Return (X, Y) of the center of cell containing provided text 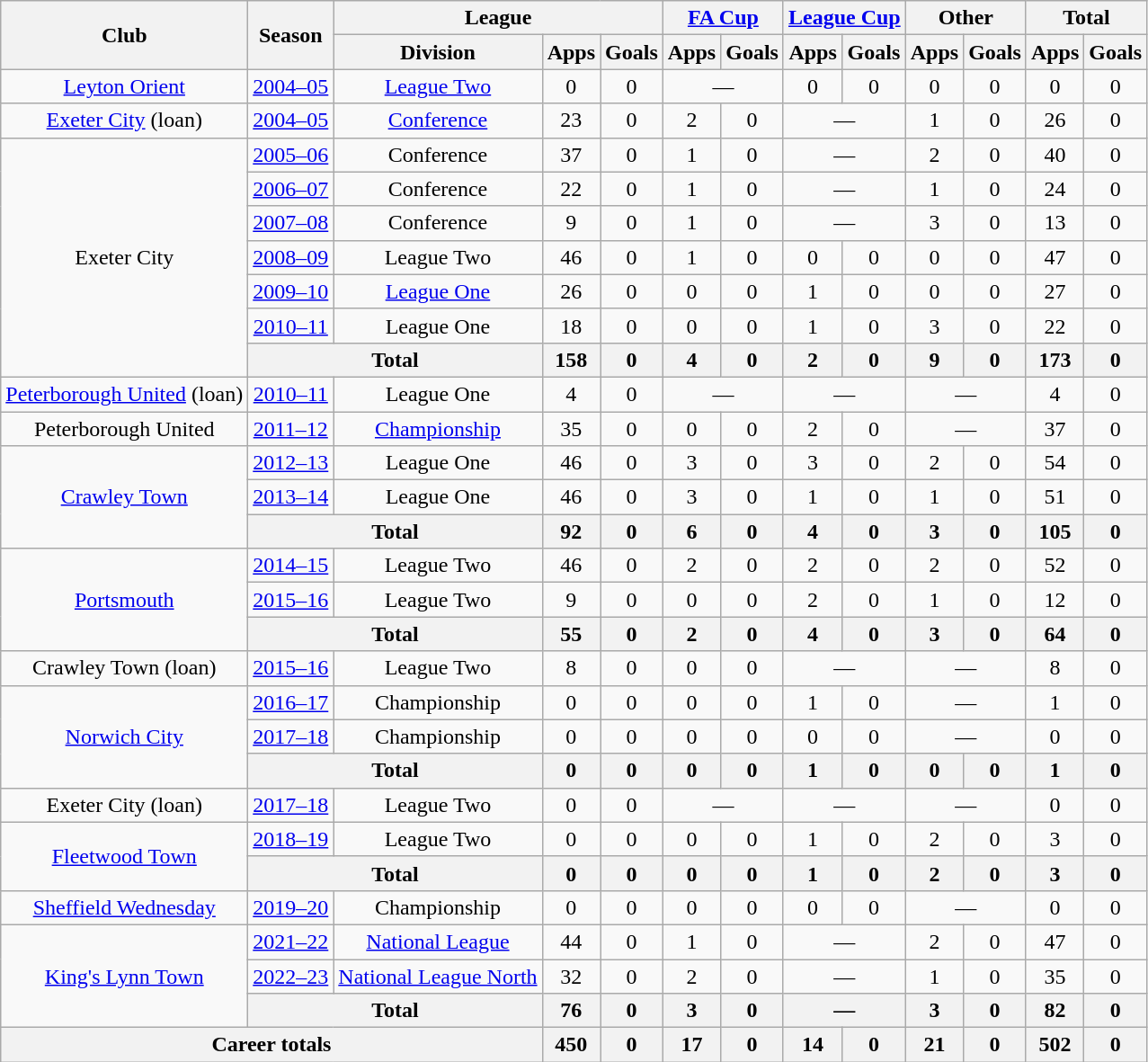
Sheffield Wednesday (124, 907)
Portsmouth (124, 600)
23 (571, 120)
105 (1055, 531)
Peterborough United (loan) (124, 394)
Career totals (271, 1045)
24 (1055, 189)
Peterborough United (124, 429)
2021–22 (291, 942)
2011–12 (291, 429)
2012–13 (291, 463)
National League (438, 942)
21 (934, 1045)
40 (1055, 155)
2019–20 (291, 907)
National League North (438, 976)
Other (966, 18)
13 (1055, 223)
Norwich City (124, 736)
League (498, 18)
Crawley Town (124, 497)
14 (813, 1045)
450 (571, 1045)
Season (291, 35)
King's Lynn Town (124, 976)
2018–19 (291, 839)
Exeter City (124, 257)
2006–07 (291, 189)
League Cup (844, 18)
2016–17 (291, 702)
Club (124, 35)
52 (1055, 566)
76 (571, 1011)
17 (691, 1045)
2009–10 (291, 291)
32 (571, 976)
2022–23 (291, 976)
2008–09 (291, 257)
55 (571, 634)
18 (571, 326)
2007–08 (291, 223)
502 (1055, 1045)
82 (1055, 1011)
12 (1055, 600)
2014–15 (291, 566)
51 (1055, 497)
173 (1055, 360)
2013–14 (291, 497)
Division (438, 52)
44 (571, 942)
Leyton Orient (124, 86)
6 (691, 531)
64 (1055, 634)
2005–06 (291, 155)
Fleetwood Town (124, 856)
27 (1055, 291)
FA Cup (723, 18)
158 (571, 360)
92 (571, 531)
54 (1055, 463)
Crawley Town (loan) (124, 668)
